Determine the (X, Y) coordinate at the center of the cell enclosing the given text.  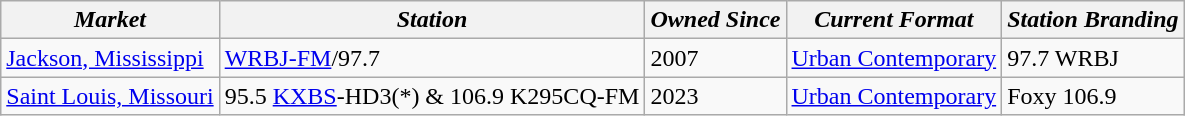
Owned Since (716, 20)
Station Branding (1093, 20)
Market (110, 20)
Station (432, 20)
WRBJ-FM/97.7 (432, 58)
95.5 KXBS-HD3(*) & 106.9 K295CQ-FM (432, 96)
Jackson, Mississippi (110, 58)
Saint Louis, Missouri (110, 96)
97.7 WRBJ (1093, 58)
Foxy 106.9 (1093, 96)
2007 (716, 58)
2023 (716, 96)
Current Format (894, 20)
